Determine the (x, y) coordinate at the center of the cell enclosing the given text.  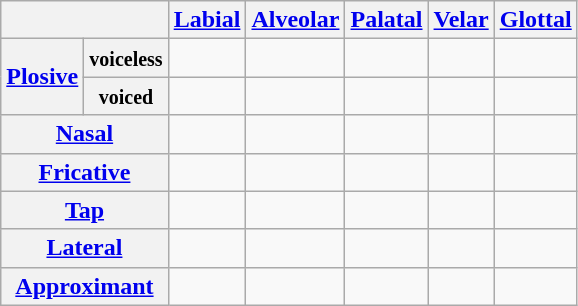
voiced (126, 96)
Glottal (536, 20)
Labial (207, 20)
Tap (84, 210)
Plosive (42, 77)
Lateral (84, 248)
Fricative (84, 172)
Palatal (386, 20)
Nasal (84, 134)
voiceless (126, 58)
Velar (461, 20)
Approximant (84, 286)
Alveolar (296, 20)
